Identify which cell holds the provided text, then report its (X, Y) central coordinate. 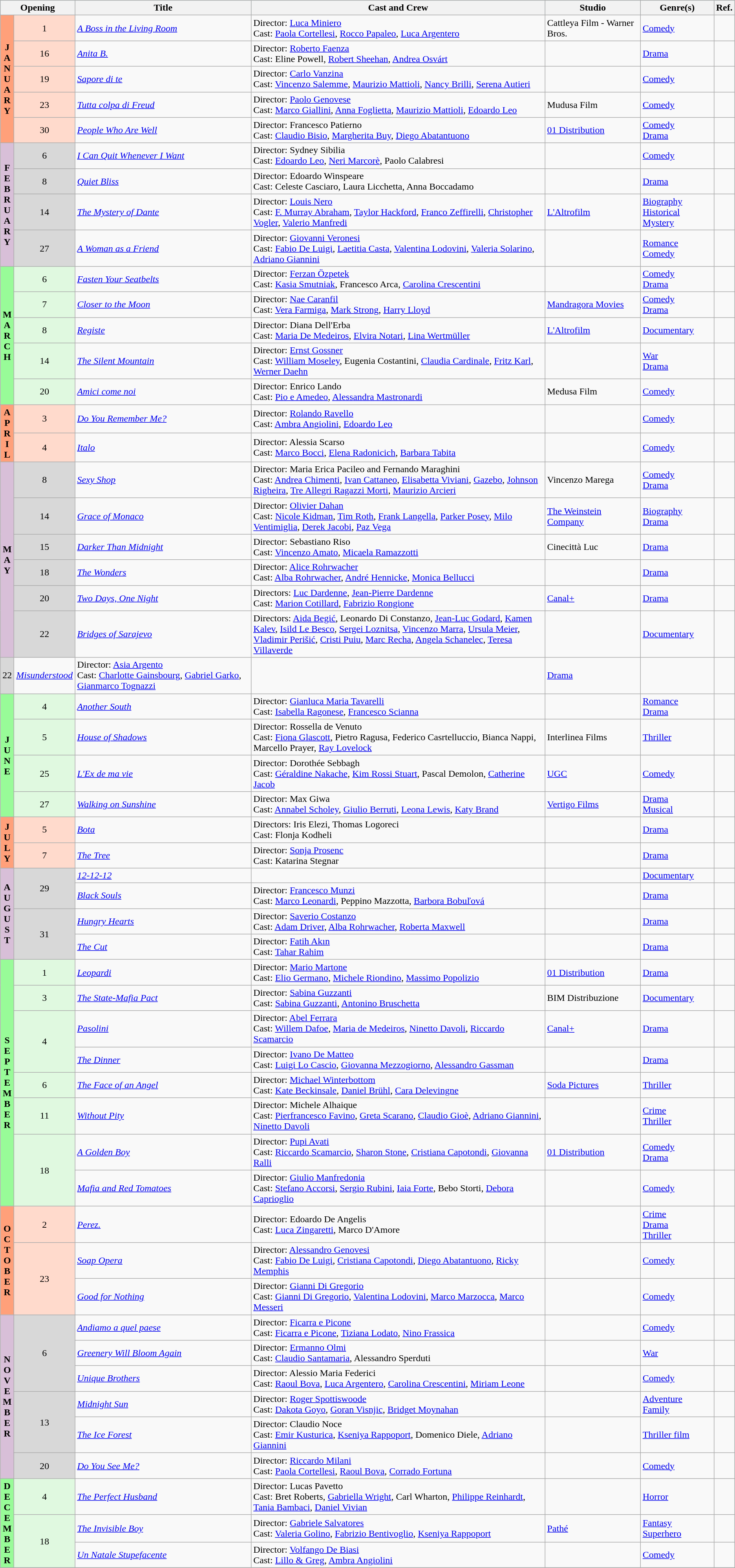
The Ice Forest (163, 1435)
The Face of an Angel (163, 1085)
Ref. (724, 8)
Director: Ficarra e Picone Cast: Ficarra e Picone, Tiziana Lodato, Nino Frassica (398, 1327)
OCTOBER (7, 1260)
A Woman as a Friend (163, 248)
2 (45, 1224)
Director: Saverio Costanzo Cast: Adam Driver, Alba Rohrwacher, Roberta Maxwell (398, 922)
Andiamo a quel paese (163, 1327)
Biography Historical Mystery (677, 212)
Director: Michael Winterbottom Cast: Kate Beckinsale, Daniel Brühl, Cara Delevingne (398, 1085)
19 (45, 79)
Directors: Iris Elezi, Thomas Logoreci Cast: Flonja Kodheli (398, 830)
Romance Drama (677, 706)
Director: Sonja Prosenc Cast: Katarina Stegnar (398, 855)
Pathé (593, 1528)
Director: Edoardo Winspeare Cast: Celeste Casciaro, Laura Licchetta, Anna Boccadamo (398, 181)
The Tree (163, 855)
Walking on Sunshine (163, 804)
Sapore di te (163, 79)
Quiet Bliss (163, 181)
Director: Giulio Manfredonia Cast: Stefano Accorsi, Sergio Rubini, Iaia Forte, Bebo Storti, Debora Caprioglio (398, 1188)
Director: Gabriele Salvatores Cast: Valeria Golino, Fabrizio Bentivoglio, Kseniya Rappoport (398, 1528)
Genre(s) (677, 8)
Director: Fatih Akın Cast: Tahar Rahim (398, 947)
Title (163, 8)
Cinecittà Luc (593, 547)
Vincenzo Marega (593, 480)
Black Souls (163, 896)
Director: Paolo Genovese Cast: Marco Giallini, Anna Foglietta, Maurizio Mattioli, Edoardo Leo (398, 104)
Interlinea Films (593, 737)
Adventure Family (677, 1404)
Sexy Shop (163, 480)
Director: Pupi Avati Cast: Riccardo Scamarcio, Sharon Stone, Cristiana Capotondi, Giovanna Ralli (398, 1152)
Leopardi (163, 973)
Director: Edoardo De Angelis Cast: Luca Zingaretti, Marco D'Amore (398, 1224)
31 (45, 934)
Mudusa Film (593, 104)
Vertigo Films (593, 804)
A Golden Boy (163, 1152)
Mandragora Movies (593, 305)
Director: Alessio Maria Federici Cast: Raoul Bova, Luca Argentero, Carolina Crescentini, Miriam Leone (398, 1378)
JULY (7, 842)
BIM Distribuzione (593, 998)
Fantasy Superhero (677, 1528)
Director: Giovanni Veronesi Cast: Fabio De Luigi, Laetitia Casta, Valentina Lodovini, Valeria Solarino, Adriano Giannini (398, 248)
The Dinner (163, 1060)
I Can Quit Whenever I Want (163, 155)
Do You See Me? (163, 1466)
Director: Mario Martone Cast: Elio Germano, Michele Riondino, Massimo Popolizio (398, 973)
Director: Enrico Lando Cast: Pio e Amedeo, Alessandra Mastronardi (398, 392)
Bridges of Sarajevo (163, 634)
Director: Francesco Munzi Cast: Marco Leonardi, Peppino Mazzotta, Barbora Bobuľová (398, 896)
11 (45, 1116)
Biography Drama (677, 516)
15 (45, 547)
Director: Rolando Ravello Cast: Ambra Angiolini, Edoardo Leo (398, 419)
Director: Gianni Di Gregorio Cast: Gianni Di Gregorio, Valentina Lodovini, Marco Marzocca, Marco Messeri (398, 1296)
The Wonders (163, 572)
Director: Sabina Guzzanti Cast: Sabina Guzzanti, Antonino Bruschetta (398, 998)
Director: Alessia Scarso Cast: Marco Bocci, Elena Radonicich, Barbara Tabita (398, 447)
Studio (593, 8)
The Mystery of Dante (163, 212)
Closer to the Moon (163, 305)
SEPTEMBER (7, 1083)
The Cut (163, 947)
Medusa Film (593, 392)
Director: Olivier Dahan Cast: Nicole Kidman, Tim Roth, Frank Langella, Parker Posey, Milo Ventimiglia, Derek Jacobi, Paz Vega (398, 516)
Another South (163, 706)
13 (45, 1422)
Greenery Will Bloom Again (163, 1353)
16 (45, 53)
Soda Pictures (593, 1085)
JUNE (7, 755)
L'Ex de ma vie (163, 773)
Darker Than Midnight (163, 547)
Director: Abel Ferrara Cast: Willem Dafoe, Maria de Medeiros, Ninetto Davoli, Riccardo Scamarcio (398, 1029)
The Perfect Husband (163, 1497)
Unique Brothers (163, 1378)
Director: Nae Caranfil Cast: Vera Farmiga, Mark Strong, Harry Lloyd (398, 305)
Horror (677, 1497)
APRIL (7, 433)
Director: Gianluca Maria Tavarelli Cast: Isabella Ragonese, Francesco Scianna (398, 706)
The Weinstein Company (593, 516)
Bota (163, 830)
Director: Roger Spottiswoode Cast: Dakota Goyo, Goran Visnjic, Bridget Moynahan (398, 1404)
29 (45, 889)
Crime Thriller (677, 1116)
People Who Are Well (163, 130)
NOVEMBER (7, 1396)
AUGUST (7, 914)
Soap Opera (163, 1260)
The Invisible Boy (163, 1528)
Director: Sebastiano Riso Cast: Vincenzo Amato, Micaela Ramazzotti (398, 547)
Director: Ferzan Özpetek Cast: Kasia Smutniak, Francesco Arca, Carolina Crescentini (398, 279)
DECEMBER (7, 1523)
Registe (163, 330)
Misunderstood (45, 675)
Opening (38, 8)
Un Natale Stupefacente (163, 1555)
Amici come noi (163, 392)
Director: Diana Dell'Erba Cast: Maria De Medeiros, Elvira Notari, Lina Wertmüller (398, 330)
The State-Mafia Pact (163, 998)
Perez. (163, 1224)
Drama Musical (677, 804)
Cast and Crew (398, 8)
Director: Volfango De Biasi Cast: Lillo & Greg, Ambra Angiolini (398, 1555)
Director: Alessandro Genovesi Cast: Fabio De Luigi, Cristiana Capotondi, Diego Abatantuono, Ricky Memphis (398, 1260)
Directors: Luc Dardenne, Jean-Pierre Dardenne Cast: Marion Cotillard, Fabrizio Rongione (398, 598)
UGC (593, 773)
Anita B. (163, 53)
Mafia and Red Tomatoes (163, 1188)
Good for Nothing (163, 1296)
Director: Dorothée Sebbagh Cast: Géraldine Nakache, Kim Rossi Stuart, Pascal Demolon, Catherine Jacob (398, 773)
FEBRUARY (7, 204)
Director: Luca Miniero Cast: Paola Cortellesi, Rocco Papaleo, Luca Argentero (398, 28)
Cattleya Film - Warner Bros. (593, 28)
Two Days, One Night (163, 598)
Director: Alice Rohrwacher Cast: Alba Rohrwacher, André Hennicke, Monica Bellucci (398, 572)
30 (45, 130)
The Silent Mountain (163, 361)
Director: Riccardo Milani Cast: Paola Cortellesi, Raoul Bova, Corrado Fortuna (398, 1466)
Midnight Sun (163, 1404)
Director: Louis Nero Cast: F. Murray Abraham, Taylor Hackford, Franco Zeffirelli, Christopher Vogler, Valerio Manfredi (398, 212)
Crime Drama Thriller (677, 1224)
Director: Max Giwa Cast: Annabel Scholey, Giulio Berruti, Leona Lewis, Katy Brand (398, 804)
Hungry Hearts (163, 922)
12-12-12 (163, 876)
Director: Claudio Noce Cast: Emir Kusturica, Kseniya Rappoport, Domenico Diele, Adriano Giannini (398, 1435)
War (677, 1353)
Director: Carlo Vanzina Cast: Vincenzo Salemme, Maurizio Mattioli, Nancy Brilli, Serena Autieri (398, 79)
Director: Ivano De Matteo Cast: Luigi Lo Cascio, Giovanna Mezzogiorno, Alessandro Gassman (398, 1060)
Director: Sydney Sibilia Cast: Edoardo Leo, Neri Marcorè, Paolo Calabresi (398, 155)
JANUARY (7, 79)
Director: Lucas Pavetto Cast: Bret Roberts, Gabriella Wright, Carl Wharton, Philippe Reinhardt, Tania Bambaci, Daniel Vivian (398, 1497)
Thriller film (677, 1435)
Director: Asia Argento Cast: Charlotte Gainsbourg, Gabriel Garko, Gianmarco Tognazzi (163, 675)
Italo (163, 447)
Fasten Your Seatbelts (163, 279)
25 (45, 773)
Director: Francesco Patierno Cast: Claudio Bisio, Margherita Buy, Diego Abatantuono (398, 130)
Grace of Monaco (163, 516)
Tutta colpa di Freud (163, 104)
House of Shadows (163, 737)
MARCH (7, 335)
Director: Ernst Gossner Cast: William Moseley, Eugenia Costantini, Claudia Cardinale, Fritz Karl, Werner Daehn (398, 361)
Director: Ermanno Olmi Cast: Claudio Santamaria, Alessandro Sperduti (398, 1353)
Without Pity (163, 1116)
Director: Roberto Faenza Cast: Eline Powell, Robert Sheehan, Andrea Osvárt (398, 53)
Director: Rossella de Venuto Cast: Fiona Glascott, Pietro Ragusa, Federico Casrtelluccio, Bianca Nappi, Marcello Prayer, Ray Lovelock (398, 737)
Pasolini (163, 1029)
Director: Michele Alhaique Cast: Pierfrancesco Favino, Greta Scarano, Claudio Gioè, Adriano Giannini, Ninetto Davoli (398, 1116)
War Drama (677, 361)
Romance Comedy (677, 248)
MAY (7, 560)
A Boss in the Living Room (163, 28)
Do You Remember Me? (163, 419)
